For the text-containing cell, return its midpoint in [x, y] coordinate format. 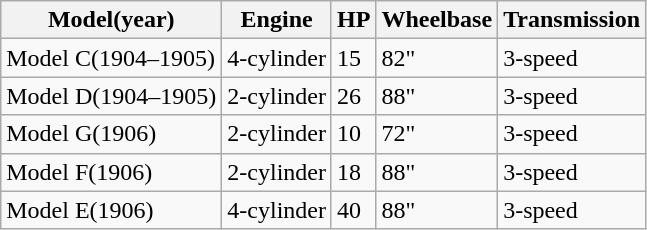
HP [353, 20]
Model G(1906) [112, 134]
Model D(1904–1905) [112, 96]
Model E(1906) [112, 210]
82" [437, 58]
10 [353, 134]
Model C(1904–1905) [112, 58]
18 [353, 172]
Model(year) [112, 20]
Wheelbase [437, 20]
40 [353, 210]
15 [353, 58]
Transmission [572, 20]
Model F(1906) [112, 172]
72" [437, 134]
Engine [277, 20]
26 [353, 96]
